Find where the given text appears and provide that cell's center as [x, y] coordinate. 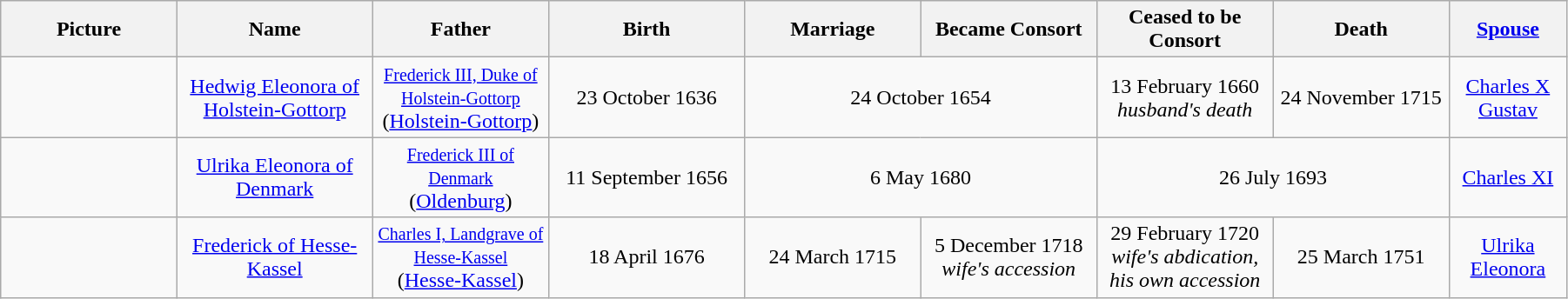
11 September 1656 [647, 177]
24 October 1654 [921, 97]
26 July 1693 [1272, 177]
Death [1361, 30]
Spouse [1507, 30]
Ulrika Eleonora of Denmark [275, 177]
25 March 1751 [1361, 257]
5 December 1718 wife's accession [1008, 257]
29 February 1720wife's abdication, his own accession [1184, 257]
Charles I, Landgrave of Hesse-Kassel(Hesse-Kassel) [460, 257]
Frederick III, Duke of Holstein-Gottorp(Holstein-Gottorp) [460, 97]
Charles XI [1507, 177]
Marriage [833, 30]
Became Consort [1008, 30]
Picture [89, 30]
Charles X Gustav [1507, 97]
Frederick III of Denmark(Oldenburg) [460, 177]
Ceased to be Consort [1184, 30]
24 November 1715 [1361, 97]
Birth [647, 30]
Ulrika Eleonora [1507, 257]
24 March 1715 [833, 257]
23 October 1636 [647, 97]
Frederick of Hesse-Kassel [275, 257]
6 May 1680 [921, 177]
18 April 1676 [647, 257]
Name [275, 30]
13 February 1660 husband's death [1184, 97]
Father [460, 30]
Hedwig Eleonora of Holstein-Gottorp [275, 97]
